Pinpoint the cell where the given text exists, returning its (x, y) midpoint coordinate. 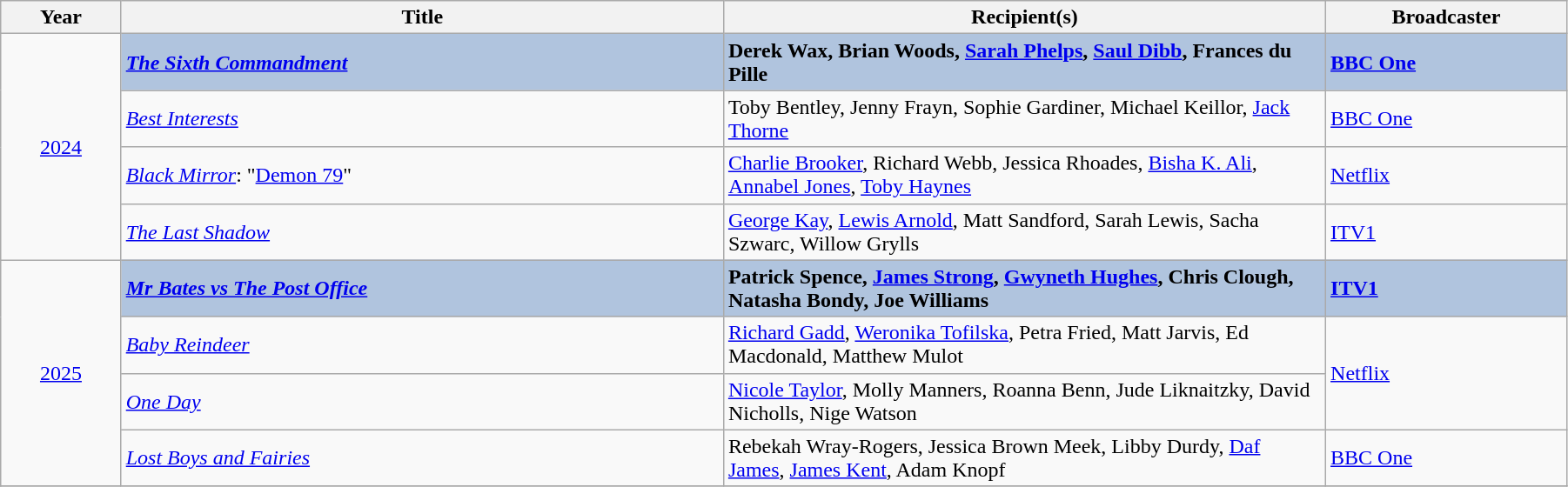
2024 (61, 147)
Title (422, 17)
Nicole Taylor, Molly Manners, Roanna Benn, Jude Liknaitzky, David Nicholls, Nige Watson (1024, 402)
Black Mirror: "Demon 79" (422, 176)
Best Interests (422, 118)
Recipient(s) (1024, 17)
Year (61, 17)
Mr Bates vs The Post Office (422, 289)
Derek Wax, Brian Woods, Sarah Phelps, Saul Dibb, Frances du Pille (1024, 63)
Lost Boys and Fairies (422, 457)
Baby Reindeer (422, 344)
Richard Gadd, Weronika Tofilska, Petra Fried, Matt Jarvis, Ed Macdonald, Matthew Mulot (1024, 344)
Rebekah Wray-Rogers, Jessica Brown Meek, Libby Durdy, Daf James, James Kent, Adam Knopf (1024, 457)
George Kay, Lewis Arnold, Matt Sandford, Sarah Lewis, Sacha Szwarc, Willow Grylls (1024, 231)
The Sixth Commandment (422, 63)
The Last Shadow (422, 231)
Patrick Spence, James Strong, Gwyneth Hughes, Chris Clough, Natasha Bondy, Joe Williams (1024, 289)
Charlie Brooker, Richard Webb, Jessica Rhoades, Bisha K. Ali, Annabel Jones, Toby Haynes (1024, 176)
One Day (422, 402)
Toby Bentley, Jenny Frayn, Sophie Gardiner, Michael Keillor, Jack Thorne (1024, 118)
2025 (61, 373)
Broadcaster (1446, 17)
